Search for the cell housing the specified text and yield its [X, Y] center coordinate. 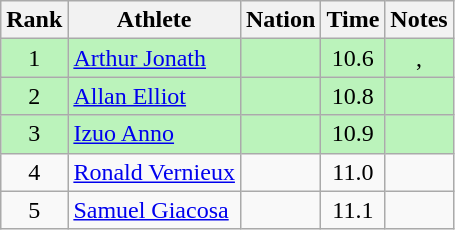
4 [34, 172]
5 [34, 210]
11.1 [353, 210]
Athlete [154, 20]
10.8 [353, 96]
, [419, 58]
Nation [280, 20]
10.9 [353, 134]
Arthur Jonath [154, 58]
2 [34, 96]
Ronald Vernieux [154, 172]
Notes [419, 20]
Samuel Giacosa [154, 210]
3 [34, 134]
Izuo Anno [154, 134]
Time [353, 20]
Allan Elliot [154, 96]
10.6 [353, 58]
11.0 [353, 172]
1 [34, 58]
Rank [34, 20]
